Search for the cell housing the specified text and yield its (X, Y) center coordinate. 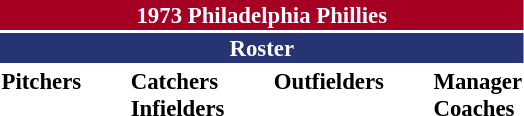
1973 Philadelphia Phillies (262, 15)
Roster (262, 48)
